Extract the (X, Y) coordinate from the center of the cell holding the provided text.  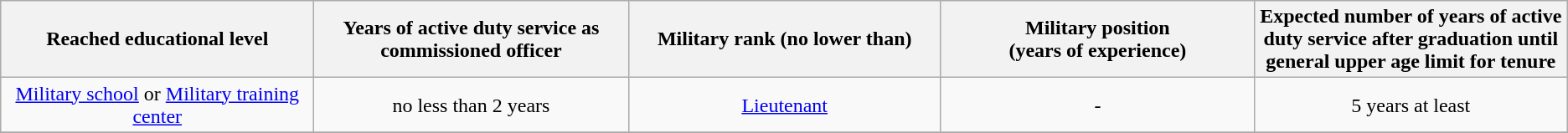
Expected number of years of active duty service after graduation until general upper age limit for tenure (1411, 39)
no less than 2 years (471, 105)
5 years at least (1411, 105)
Lieutenant (784, 105)
Military position(years of experience) (1097, 39)
Years of active duty service as commissioned officer (471, 39)
Military rank (no lower than) (784, 39)
Military school or Military training center (157, 105)
Reached educational level (157, 39)
- (1097, 105)
